Locate the cell with the specified text and output its (x, y) center coordinate. 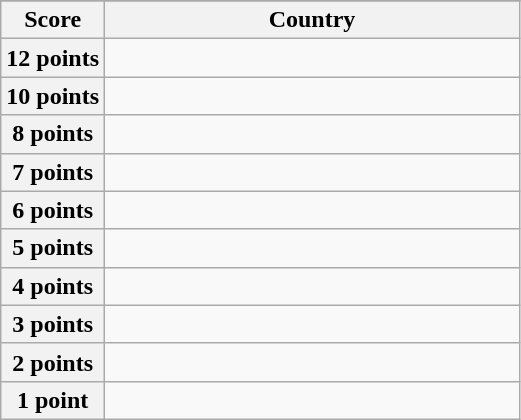
12 points (53, 58)
10 points (53, 96)
2 points (53, 362)
8 points (53, 134)
Score (53, 20)
6 points (53, 210)
3 points (53, 324)
Country (312, 20)
7 points (53, 172)
4 points (53, 286)
1 point (53, 400)
5 points (53, 248)
